Capture the cell that displays the provided text and extract its (X, Y) central coordinate. 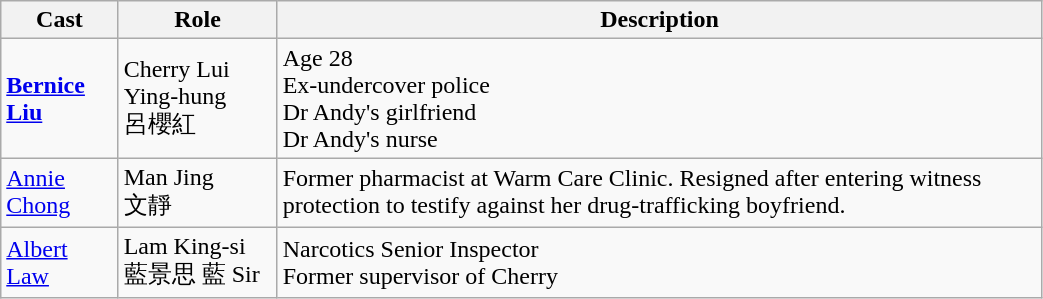
Annie Chong (60, 193)
Age 28Ex-undercover policeDr Andy's girlfriendDr Andy's nurse (660, 98)
Narcotics Senior Inspector Former supervisor of Cherry (660, 262)
Lam King-si 藍景思 藍 Sir (198, 262)
Man Jing 文靜 (198, 193)
Former pharmacist at Warm Care Clinic. Resigned after entering witness protection to testify against her drug-trafficking boyfriend. (660, 193)
Role (198, 20)
Bernice Liu (60, 98)
Cherry Lui Ying-hung 呂櫻紅 (198, 98)
Cast (60, 20)
Description (660, 20)
Albert Law (60, 262)
